Extract the (x, y) coordinate from the center of the cell holding the provided text.  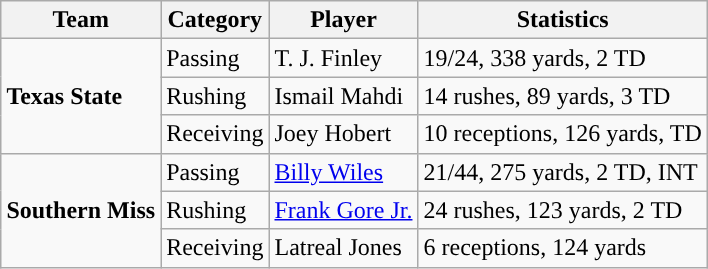
Statistics (562, 20)
10 receptions, 126 yards, TD (562, 134)
Joey Hobert (344, 134)
Latreal Jones (344, 248)
6 receptions, 124 yards (562, 248)
Ismail Mahdi (344, 96)
Frank Gore Jr. (344, 210)
Category (215, 20)
24 rushes, 123 yards, 2 TD (562, 210)
21/44, 275 yards, 2 TD, INT (562, 172)
19/24, 338 yards, 2 TD (562, 58)
T. J. Finley (344, 58)
Player (344, 20)
Southern Miss (81, 210)
Billy Wiles (344, 172)
14 rushes, 89 yards, 3 TD (562, 96)
Team (81, 20)
Texas State (81, 96)
